Find where the given text appears and provide that cell's center as (X, Y) coordinate. 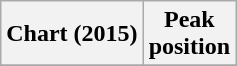
Peakposition (189, 34)
Chart (2015) (72, 34)
